From the cell containing the given text, extract its center point as (X, Y) coordinate. 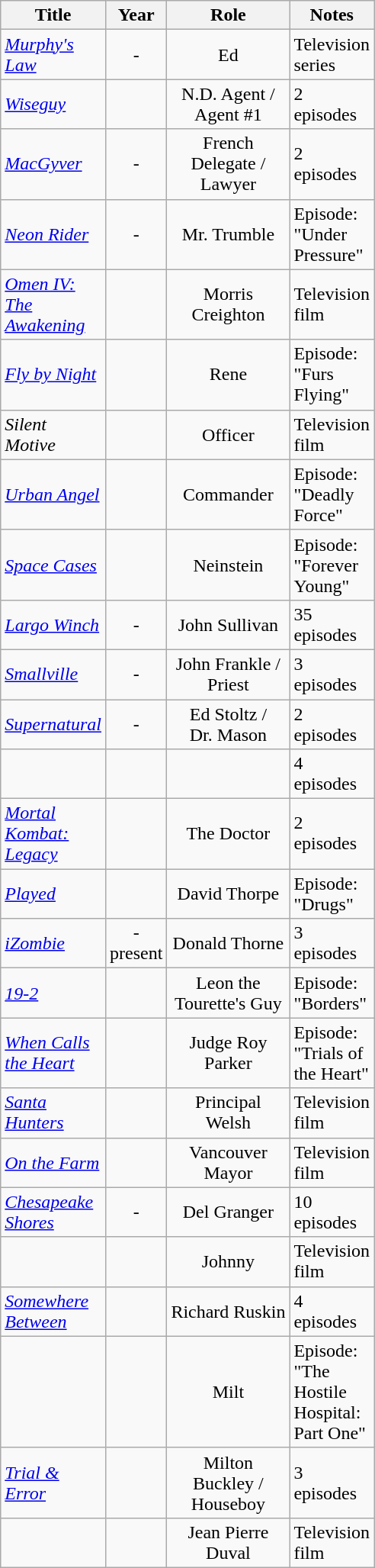
Commander (229, 494)
Urban Angel (53, 494)
Fly by Night (53, 375)
-present (136, 943)
Omen IV: The Awakening (53, 304)
Episode: "Under Pressure" (332, 234)
Santa Hunters (53, 1112)
Richard Ruskin (229, 1311)
Donald Thorne (229, 943)
Morris Creighton (229, 304)
David Thorpe (229, 894)
Trial & Error (53, 1483)
10 episodes (332, 1212)
Chesapeake Shores (53, 1212)
Mr. Trumble (229, 234)
iZombie (53, 943)
Notes (332, 15)
Del Granger (229, 1212)
Principal Welsh (229, 1112)
Rene (229, 375)
Mortal Kombat: Legacy (53, 834)
Somewhere Between (53, 1311)
Johnny (229, 1262)
Officer (229, 435)
Leon the Tourette's Guy (229, 993)
Neinstein (229, 565)
John Frankle / Priest (229, 675)
The Doctor (229, 834)
Silent Motive (53, 435)
Episode: "Drugs" (332, 894)
Wiseguy (53, 104)
N.D. Agent / Agent #1 (229, 104)
35 episodes (332, 624)
Episode: "Borders" (332, 993)
Ed Stoltz / Dr. Mason (229, 723)
Episode: "Trials of the Heart" (332, 1053)
Episode: "Furs Flying" (332, 375)
Milt (229, 1392)
On the Farm (53, 1163)
Milton Buckley / Houseboy (229, 1483)
Episode: "Forever Young" (332, 565)
Ed (229, 55)
Smallville (53, 675)
Television series (332, 55)
Role (229, 15)
John Sullivan (229, 624)
19-2 (53, 993)
Largo Winch (53, 624)
Played (53, 894)
Year (136, 15)
Episode: "The Hostile Hospital: Part One" (332, 1392)
Judge Roy Parker (229, 1053)
When Calls the Heart (53, 1053)
Murphy's Law (53, 55)
Space Cases (53, 565)
Title (53, 15)
Jean Pierre Duval (229, 1543)
Neon Rider (53, 234)
Supernatural (53, 723)
French Delegate / Lawyer (229, 164)
Episode: "Deadly Force" (332, 494)
Vancouver Mayor (229, 1163)
MacGyver (53, 164)
